Output the [X, Y] coordinate of the center of the cell containing the given text.  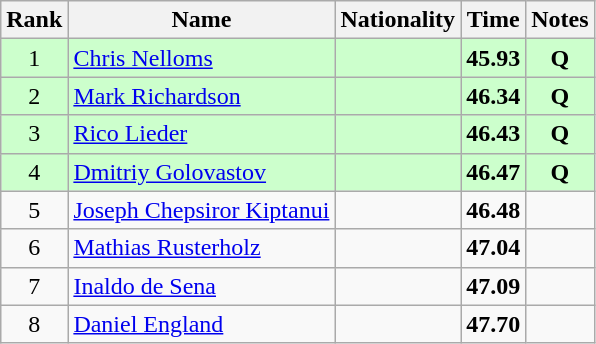
Dmitriy Golovastov [202, 172]
Nationality [398, 20]
46.47 [494, 172]
Rank [34, 20]
Inaldo de Sena [202, 286]
3 [34, 134]
46.34 [494, 96]
Mark Richardson [202, 96]
45.93 [494, 58]
47.09 [494, 286]
Notes [560, 20]
Time [494, 20]
Joseph Chepsiror Kiptanui [202, 210]
Chris Nelloms [202, 58]
47.70 [494, 324]
5 [34, 210]
Name [202, 20]
Rico Lieder [202, 134]
8 [34, 324]
Mathias Rusterholz [202, 248]
7 [34, 286]
46.48 [494, 210]
46.43 [494, 134]
1 [34, 58]
4 [34, 172]
2 [34, 96]
47.04 [494, 248]
Daniel England [202, 324]
6 [34, 248]
